Identify which cell holds the provided text, then report its [X, Y] central coordinate. 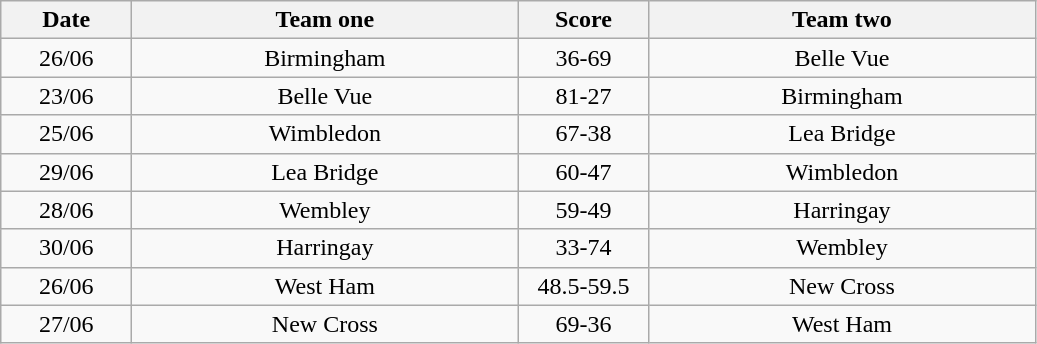
59-49 [584, 210]
Team two [842, 20]
Team one [325, 20]
69-36 [584, 324]
30/06 [66, 248]
33-74 [584, 248]
25/06 [66, 134]
36-69 [584, 58]
81-27 [584, 96]
Date [66, 20]
67-38 [584, 134]
48.5-59.5 [584, 286]
60-47 [584, 172]
29/06 [66, 172]
27/06 [66, 324]
28/06 [66, 210]
Score [584, 20]
23/06 [66, 96]
